Pinpoint the cell where the given text exists, returning its (x, y) midpoint coordinate. 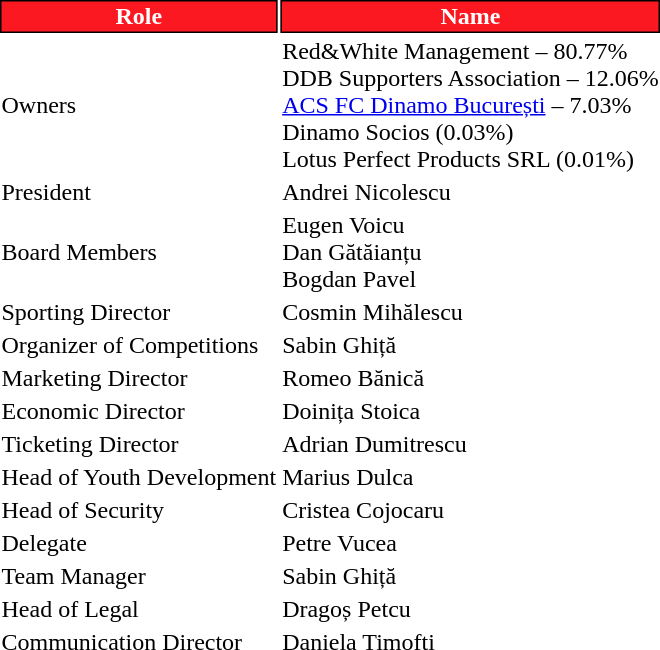
Owners (139, 105)
Marketing Director (139, 378)
Role (139, 16)
Organizer of Competitions (139, 345)
Sporting Director (139, 312)
President (139, 192)
Head of Youth Development (139, 477)
Team Manager (139, 576)
Board Members (139, 252)
Ticketing Director (139, 444)
Head of Legal (139, 609)
Delegate (139, 543)
Economic Director (139, 411)
Head of Security (139, 510)
